Output the [X, Y] coordinate of the center of the cell containing the given text.  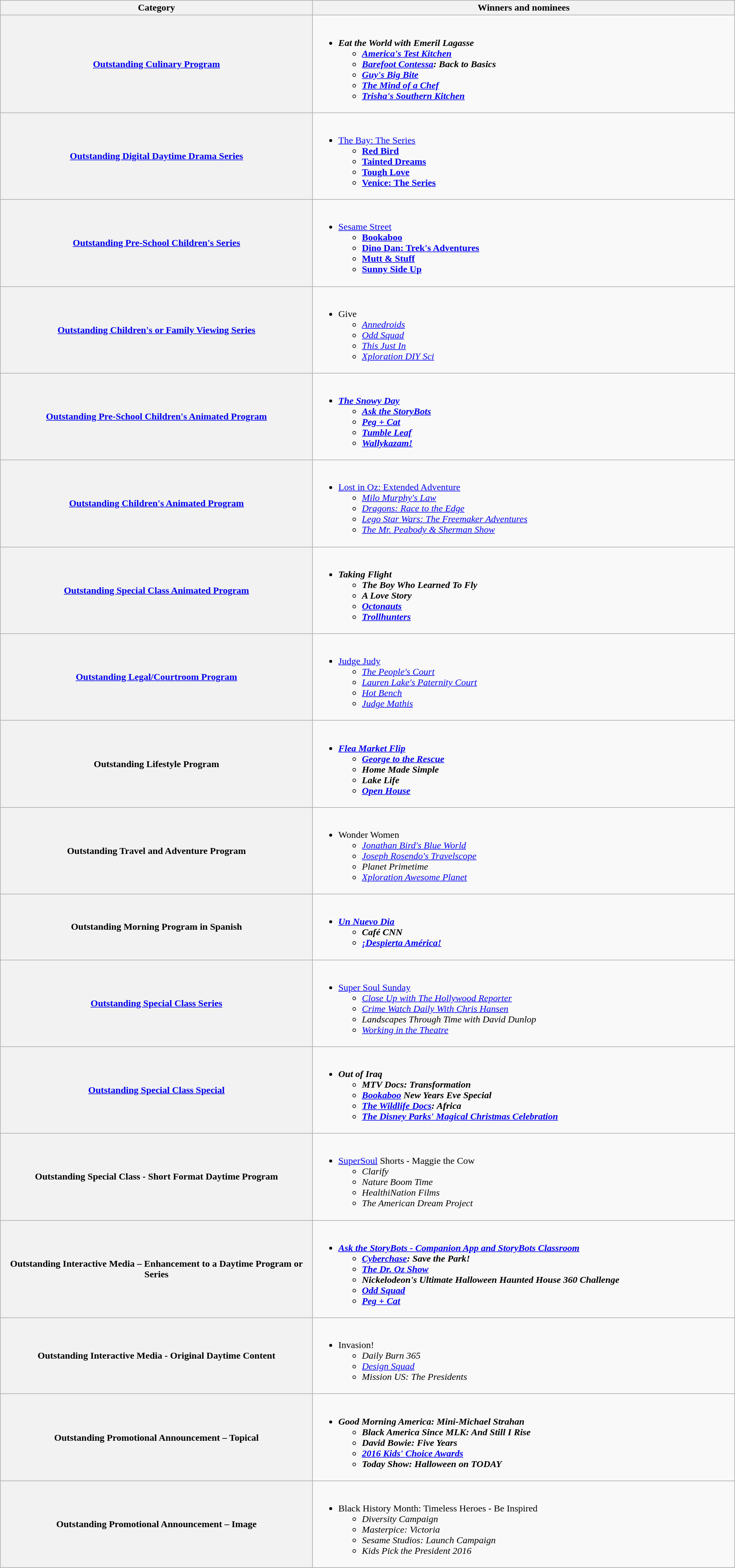
Outstanding Interactive Media – Enhancement to a Daytime Program or Series [156, 1269]
Outstanding Special Class Special [156, 1090]
Out of Iraq MTV Docs: Transformation Bookaboo New Years Eve Special The Wildlife Docs: Africa The Disney Parks' Magical Christmas Celebration [524, 1090]
Taking Flight The Boy Who Learned To Fly A Love Story Octonauts Trollhunters [524, 590]
Outstanding Pre-School Children's Series [156, 243]
Outstanding Culinary Program [156, 64]
Outstanding Interactive Media - Original Daytime Content [156, 1356]
Outstanding Promotional Announcement – Image [156, 1524]
Lost in Oz: Extended Adventure Milo Murphy's Law Dragons: Race to the Edge Lego Star Wars: The Freemaker Adventures The Mr. Peabody & Sherman Show [524, 504]
The Bay: The Series Red Bird Tainted Dreams Tough Love Venice: The Series [524, 156]
Outstanding Legal/Courtroom Program [156, 677]
Outstanding Pre-School Children's Animated Program [156, 416]
Winners and nominees [524, 8]
Invasion! Daily Burn 365 Design Squad Mission US: The Presidents [524, 1356]
Outstanding Children's or Family Viewing Series [156, 330]
Wonder Women Jonathan Bird's Blue World Joseph Rosendo's Travelscope Planet Primetime Xploration Awesome Planet [524, 851]
Outstanding Morning Program in Spanish [156, 927]
Judge Judy The People's Court Lauren Lake's Paternity Court Hot Bench Judge Mathis [524, 677]
Outstanding Children's Animated Program [156, 504]
Outstanding Special Class Series [156, 1003]
Un Nuevo Dia Café CNN ¡Despierta América! [524, 927]
Outstanding Digital Daytime Drama Series [156, 156]
Give Annedroids Odd Squad This Just In Xploration DIY Sci [524, 330]
The Snowy Day Ask the StoryBots Peg + Cat Tumble Leaf Wallykazam! [524, 416]
Sesame Street Bookaboo Dino Dan: Trek's Adventures Mutt & Stuff Sunny Side Up [524, 243]
Outstanding Promotional Announcement – Topical [156, 1438]
Flea Market Flip George to the Rescue Home Made Simple Lake Life Open House [524, 764]
Outstanding Special Class Animated Program [156, 590]
Outstanding Travel and Adventure Program [156, 851]
Category [156, 8]
SuperSoul Shorts - Maggie the Cow Clarify Nature Boom Time HealthiNation Films The American Dream Project [524, 1177]
Outstanding Lifestyle Program [156, 764]
Outstanding Special Class - Short Format Daytime Program [156, 1177]
